Output the (x, y) coordinate of the center of the cell containing the given text.  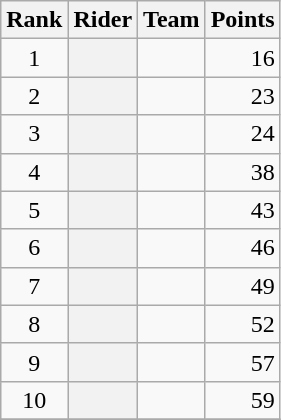
7 (34, 286)
Points (242, 20)
10 (34, 400)
16 (242, 58)
3 (34, 134)
Team (172, 20)
4 (34, 172)
46 (242, 248)
38 (242, 172)
23 (242, 96)
49 (242, 286)
9 (34, 362)
43 (242, 210)
Rank (34, 20)
59 (242, 400)
2 (34, 96)
24 (242, 134)
5 (34, 210)
1 (34, 58)
57 (242, 362)
6 (34, 248)
8 (34, 324)
52 (242, 324)
Rider (103, 20)
